Output the [x, y] coordinate of the center of the cell containing the given text.  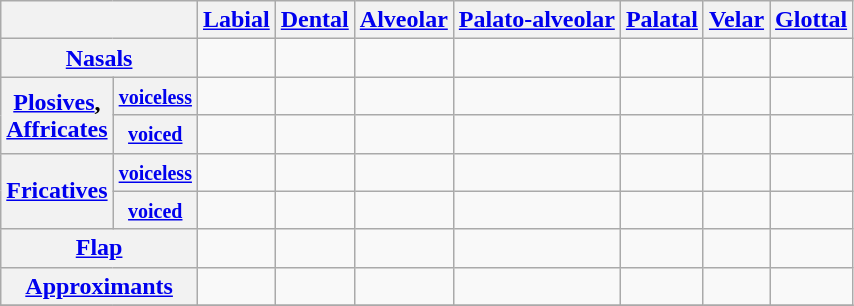
Glottal [812, 20]
Labial [236, 20]
Fricatives [57, 191]
Velar [736, 20]
Palato-alveolar [536, 20]
Approximants [100, 286]
Dental [314, 20]
Palatal [662, 20]
Nasals [100, 58]
Plosives, Affricates [57, 115]
Alveolar [404, 20]
Flap [100, 248]
